Provide the (X, Y) coordinate of the cell's center where the given text is located.  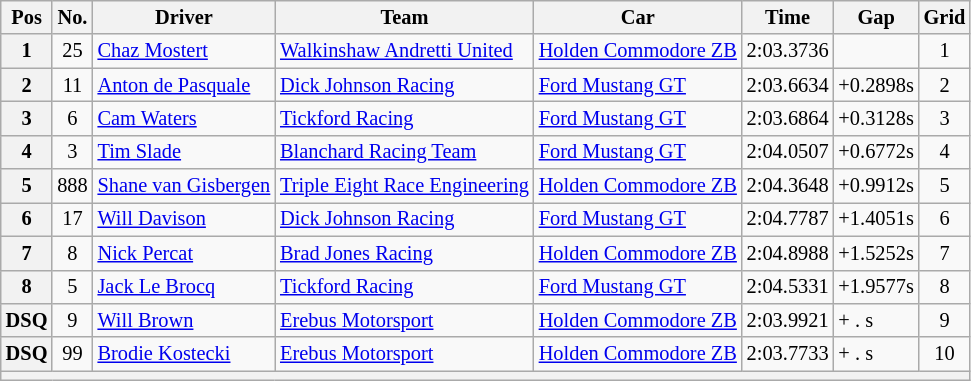
2:03.6634 (788, 85)
10 (945, 354)
2:03.6864 (788, 118)
Gap (876, 17)
Pos (27, 17)
+1.5252s (876, 253)
Driver (184, 17)
+1.9577s (876, 287)
2:03.9921 (788, 320)
888 (72, 186)
Nick Percat (184, 253)
Blanchard Racing Team (404, 152)
Will Davison (184, 219)
Triple Eight Race Engineering (404, 186)
Team (404, 17)
17 (72, 219)
25 (72, 51)
Cam Waters (184, 118)
Brodie Kostecki (184, 354)
+0.6772s (876, 152)
2:04.7787 (788, 219)
Chaz Mostert (184, 51)
Brad Jones Racing (404, 253)
+0.2898s (876, 85)
2:03.3736 (788, 51)
2:03.7733 (788, 354)
Walkinshaw Andretti United (404, 51)
+0.9912s (876, 186)
+1.4051s (876, 219)
11 (72, 85)
Time (788, 17)
Car (638, 17)
Tim Slade (184, 152)
99 (72, 354)
Shane van Gisbergen (184, 186)
Will Brown (184, 320)
Anton de Pasquale (184, 85)
No. (72, 17)
Jack Le Brocq (184, 287)
2:04.8988 (788, 253)
Grid (945, 17)
2:04.5331 (788, 287)
2:04.0507 (788, 152)
+0.3128s (876, 118)
2:04.3648 (788, 186)
